Detect which cell encompasses the target text, then output its (X, Y) center coordinate. 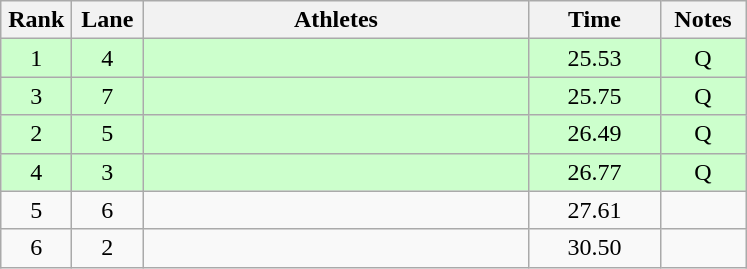
1 (36, 58)
26.77 (594, 172)
26.49 (594, 134)
30.50 (594, 248)
Athletes (336, 20)
Rank (36, 20)
25.53 (594, 58)
Notes (703, 20)
27.61 (594, 210)
Time (594, 20)
Lane (108, 20)
7 (108, 96)
25.75 (594, 96)
